Locate the cell with the specified text and output its [x, y] center coordinate. 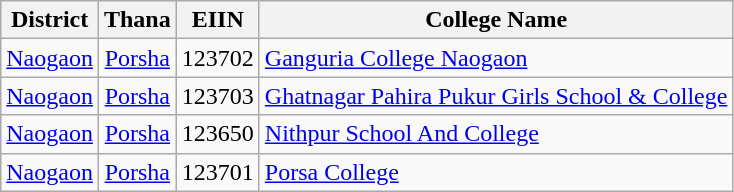
Thana [137, 20]
College Name [496, 20]
Nithpur School And College [496, 134]
123701 [218, 172]
123650 [218, 134]
Ganguria College Naogaon [496, 58]
EIIN [218, 20]
Ghatnagar Pahira Pukur Girls School & College [496, 96]
123703 [218, 96]
123702 [218, 58]
District [50, 20]
Porsa College [496, 172]
